Find where the given text appears and provide that cell's center as (X, Y) coordinate. 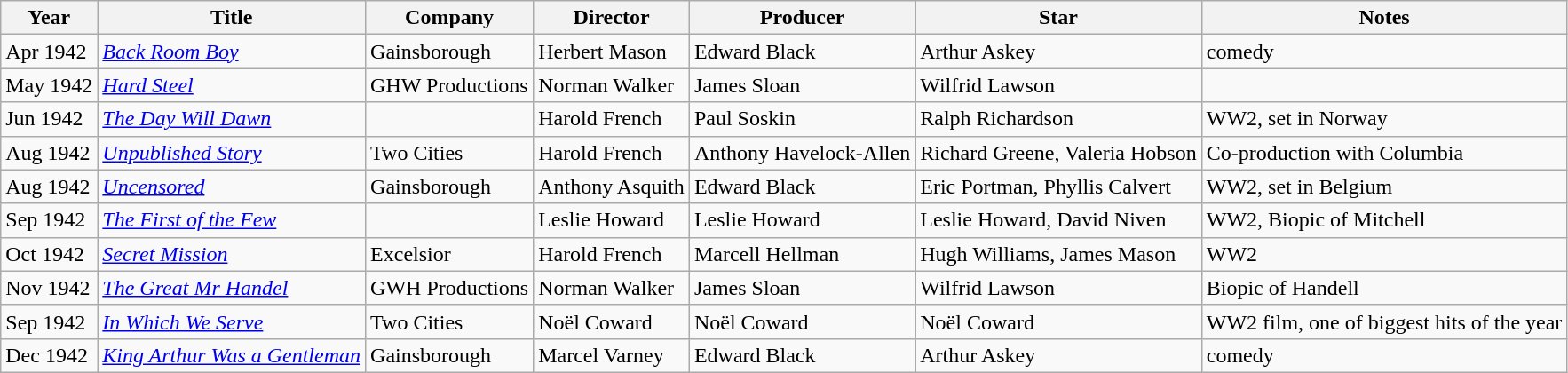
WW2, set in Norway (1384, 119)
Nov 1942 (50, 288)
Excelsior (449, 254)
Marcel Varney (612, 355)
In Which We Serve (232, 321)
Ralph Richardson (1058, 119)
Dec 1942 (50, 355)
Uncensored (232, 186)
Hard Steel (232, 85)
WW2, set in Belgium (1384, 186)
Unpublished Story (232, 153)
GHW Productions (449, 85)
Leslie Howard, David Niven (1058, 220)
Apr 1942 (50, 52)
Anthony Asquith (612, 186)
Eric Portman, Phyllis Calvert (1058, 186)
Secret Mission (232, 254)
Company (449, 18)
Anthony Havelock-Allen (802, 153)
Richard Greene, Valeria Hobson (1058, 153)
Back Room Boy (232, 52)
WW2, Biopic of Mitchell (1384, 220)
Notes (1384, 18)
Star (1058, 18)
Hugh Williams, James Mason (1058, 254)
Co-production with Columbia (1384, 153)
Marcell Hellman (802, 254)
Oct 1942 (50, 254)
Paul Soskin (802, 119)
GWH Productions (449, 288)
Herbert Mason (612, 52)
The Day Will Dawn (232, 119)
Biopic of Handell (1384, 288)
WW2 (1384, 254)
Title (232, 18)
The Great Mr Handel (232, 288)
The First of the Few (232, 220)
Director (612, 18)
May 1942 (50, 85)
WW2 film, one of biggest hits of the year (1384, 321)
Producer (802, 18)
Jun 1942 (50, 119)
Year (50, 18)
King Arthur Was a Gentleman (232, 355)
